Determine the (X, Y) coordinate at the center of the cell enclosing the given text.  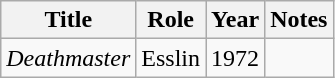
Esslin (171, 58)
Deathmaster (68, 58)
Notes (299, 20)
Title (68, 20)
1972 (236, 58)
Year (236, 20)
Role (171, 20)
